Return (x, y) of the center of cell containing provided text 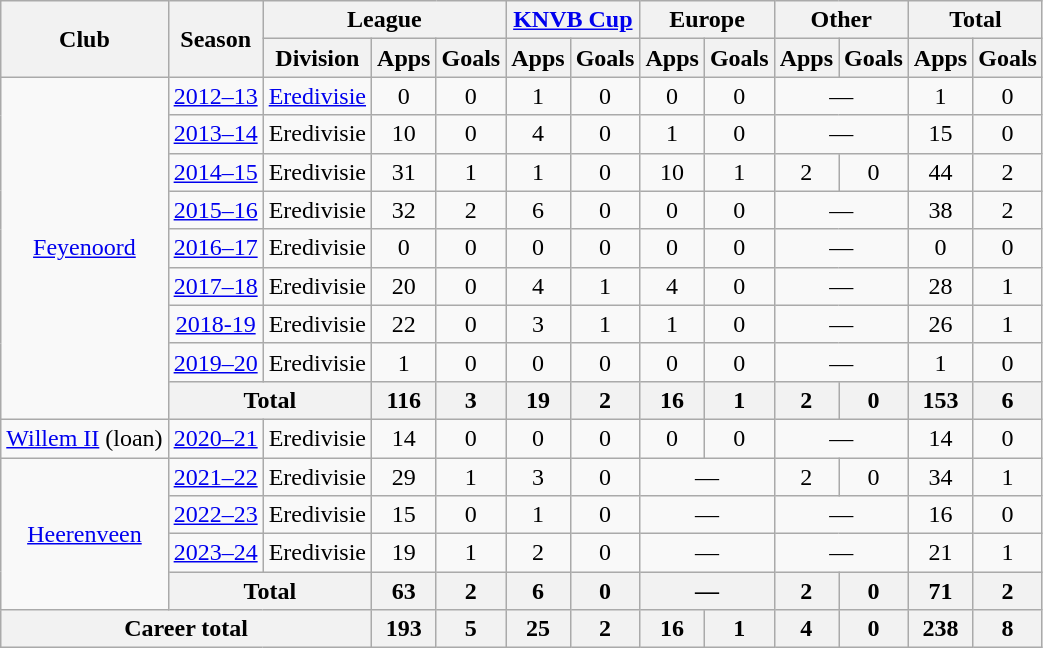
Europe (707, 20)
2016–17 (216, 248)
28 (940, 286)
Heerenveen (84, 534)
2021–22 (216, 477)
34 (940, 477)
26 (940, 324)
31 (404, 172)
116 (404, 400)
2022–23 (216, 515)
2015–16 (216, 210)
29 (404, 477)
Willem II (loan) (84, 438)
Division (317, 58)
Feyenoord (84, 248)
League (384, 20)
Other (841, 20)
71 (940, 591)
2012–13 (216, 96)
2023–24 (216, 553)
2019–20 (216, 362)
32 (404, 210)
8 (1008, 629)
193 (404, 629)
20 (404, 286)
5 (471, 629)
238 (940, 629)
2017–18 (216, 286)
2013–14 (216, 134)
Club (84, 39)
25 (538, 629)
2020–21 (216, 438)
153 (940, 400)
Career total (186, 629)
KNVB Cup (573, 20)
2014–15 (216, 172)
22 (404, 324)
Season (216, 39)
21 (940, 553)
63 (404, 591)
2018-19 (216, 324)
38 (940, 210)
44 (940, 172)
